Pinpoint the cell where the given text exists, returning its (X, Y) midpoint coordinate. 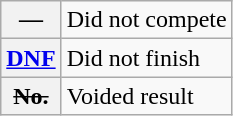
Voided result (146, 96)
DNF (31, 58)
Did not finish (146, 58)
— (31, 20)
Did not compete (146, 20)
No. (31, 96)
